Return the (X, Y) coordinate for the center point of the cell that contains the specified text.  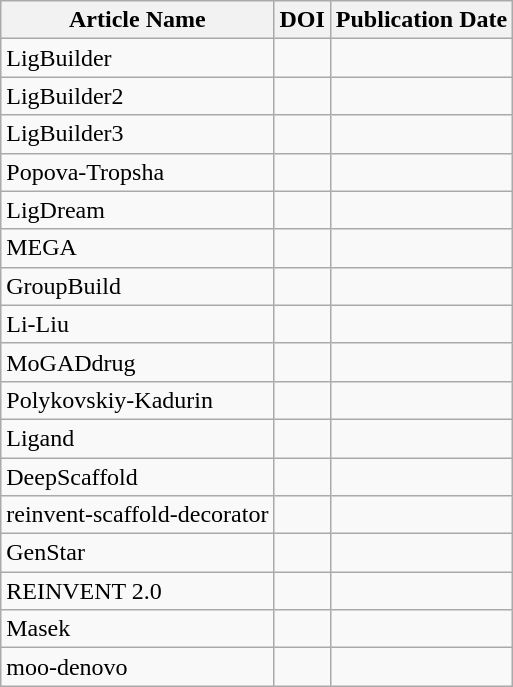
Popova-Tropsha (138, 172)
Publication Date (421, 20)
Li-Liu (138, 324)
Article Name (138, 20)
LigDream (138, 210)
GroupBuild (138, 286)
LigBuilder (138, 58)
GenStar (138, 553)
REINVENT 2.0 (138, 591)
MoGADdrug (138, 362)
reinvent-scaffold-decorator (138, 515)
DeepScaffold (138, 477)
LigBuilder3 (138, 134)
LigBuilder2 (138, 96)
MEGA (138, 248)
Polykovskiy-Kadurin (138, 400)
Ligand (138, 438)
moo-denovo (138, 667)
Masek (138, 629)
DOI (302, 20)
